Return the [x, y] coordinate for the center point of the cell that contains the specified text.  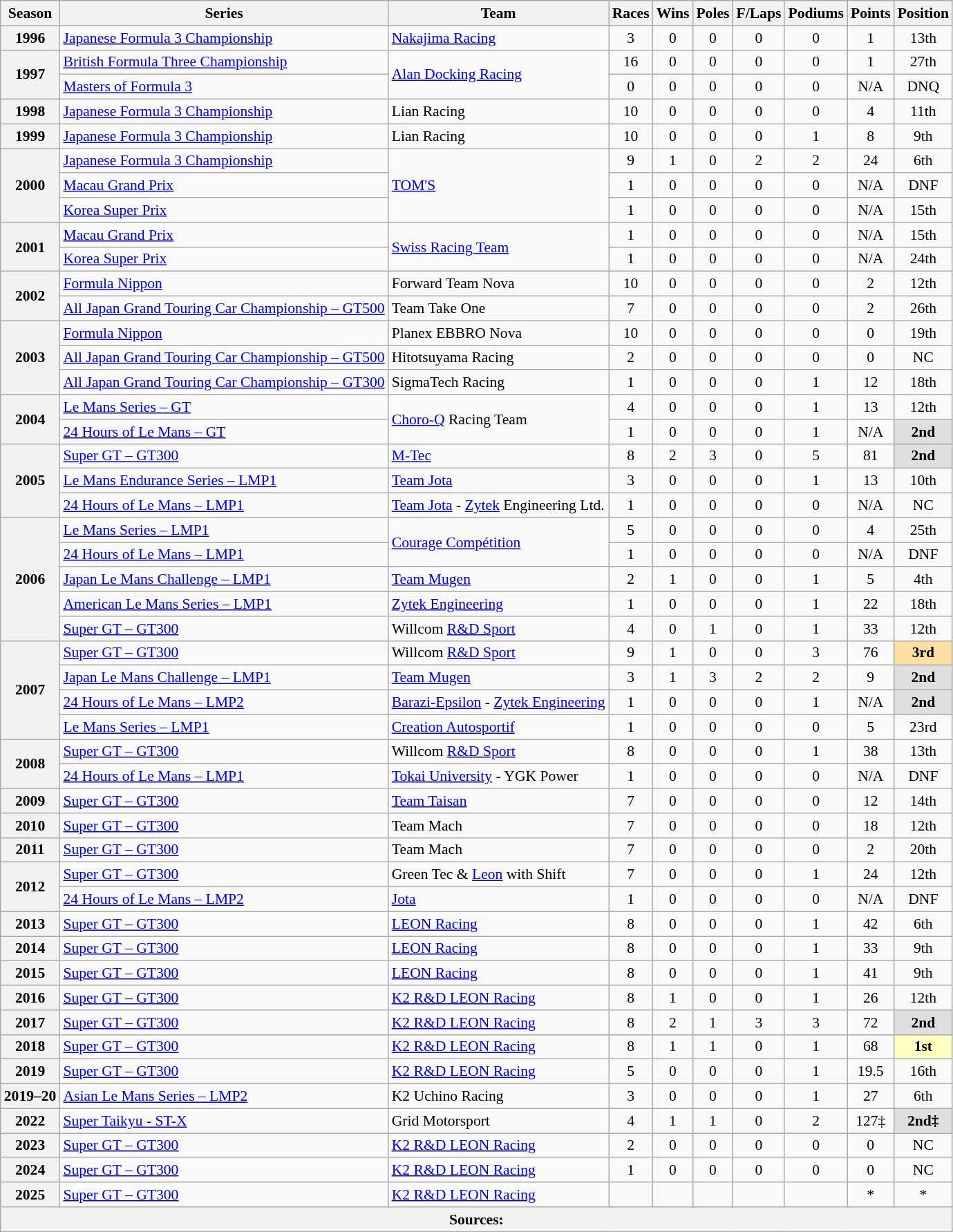
Poles [713, 13]
81 [871, 456]
2016 [30, 998]
26 [871, 998]
18 [871, 826]
Team Take One [499, 309]
M-Tec [499, 456]
2nd‡ [923, 1121]
Nakajima Racing [499, 38]
F/Laps [759, 13]
Podiums [815, 13]
Alan Docking Racing [499, 75]
2019–20 [30, 1097]
SigmaTech Racing [499, 383]
2025 [30, 1195]
British Formula Three Championship [224, 62]
Swiss Racing Team [499, 247]
2011 [30, 850]
2019 [30, 1072]
Sources: [477, 1220]
2007 [30, 690]
24th [923, 259]
2001 [30, 247]
Green Tec & Leon with Shift [499, 875]
11th [923, 112]
25th [923, 530]
Le Mans Series – GT [224, 407]
Season [30, 13]
2000 [30, 185]
23rd [923, 727]
24 Hours of Le Mans – GT [224, 432]
Hitotsuyama Racing [499, 358]
19.5 [871, 1072]
Forward Team Nova [499, 284]
20th [923, 850]
27 [871, 1097]
2015 [30, 974]
68 [871, 1047]
Position [923, 13]
2014 [30, 949]
4th [923, 580]
Points [871, 13]
72 [871, 1023]
Zytek Engineering [499, 604]
76 [871, 653]
Team Jota [499, 481]
19th [923, 333]
2022 [30, 1121]
Jota [499, 900]
1999 [30, 136]
2023 [30, 1146]
1996 [30, 38]
14th [923, 801]
Series [224, 13]
Team Taisan [499, 801]
2006 [30, 579]
American Le Mans Series – LMP1 [224, 604]
2009 [30, 801]
2017 [30, 1023]
1997 [30, 75]
Team Jota - Zytek Engineering Ltd. [499, 506]
2003 [30, 358]
41 [871, 974]
Creation Autosportif [499, 727]
Le Mans Endurance Series – LMP1 [224, 481]
Choro-Q Racing Team [499, 419]
2024 [30, 1171]
Super Taikyu - ST-X [224, 1121]
22 [871, 604]
2012 [30, 887]
16th [923, 1072]
DNQ [923, 87]
2005 [30, 481]
Wins [673, 13]
2002 [30, 296]
2008 [30, 764]
All Japan Grand Touring Car Championship – GT300 [224, 383]
Asian Le Mans Series – LMP2 [224, 1097]
1998 [30, 112]
2018 [30, 1047]
27th [923, 62]
42 [871, 924]
2010 [30, 826]
Barazi-Epsilon - Zytek Engineering [499, 703]
16 [631, 62]
10th [923, 481]
Races [631, 13]
3rd [923, 653]
Team [499, 13]
K2 Uchino Racing [499, 1097]
TOM'S [499, 185]
38 [871, 752]
Courage Compétition [499, 542]
Grid Motorsport [499, 1121]
1st [923, 1047]
2013 [30, 924]
26th [923, 309]
Planex EBBRO Nova [499, 333]
127‡ [871, 1121]
2004 [30, 419]
Masters of Formula 3 [224, 87]
Tokai University - YGK Power [499, 777]
